Search for the cell housing the specified text and yield its (X, Y) center coordinate. 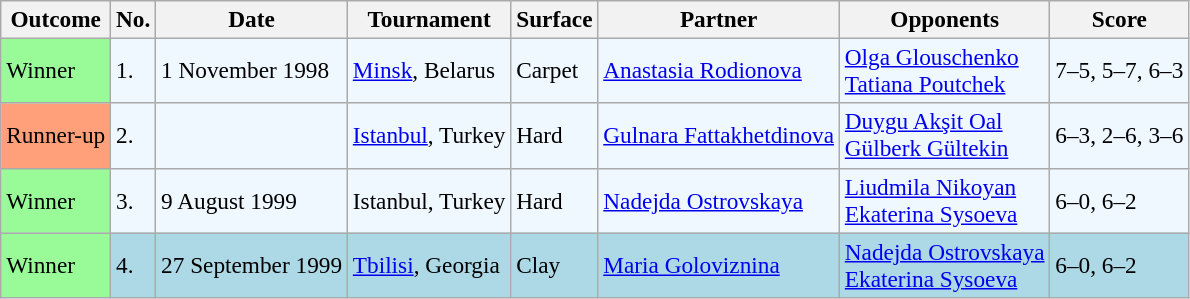
Surface (554, 19)
Outcome (56, 19)
Minsk, Belarus (428, 70)
No. (134, 19)
Carpet (554, 70)
Olga Glouschenko Tatiana Poutchek (944, 70)
6–3, 2–6, 3–6 (1120, 136)
3. (134, 200)
2. (134, 136)
Liudmila Nikoyan Ekaterina Sysoeva (944, 200)
Runner-up (56, 136)
7–5, 5–7, 6–3 (1120, 70)
Date (252, 19)
Clay (554, 264)
27 September 1999 (252, 264)
1 November 1998 (252, 70)
Duygu Akşit Oal Gülberk Gültekin (944, 136)
1. (134, 70)
Opponents (944, 19)
Anastasia Rodionova (719, 70)
Partner (719, 19)
Gulnara Fattakhetdinova (719, 136)
Nadejda Ostrovskaya Ekaterina Sysoeva (944, 264)
Maria Goloviznina (719, 264)
Tbilisi, Georgia (428, 264)
Nadejda Ostrovskaya (719, 200)
Score (1120, 19)
9 August 1999 (252, 200)
Tournament (428, 19)
4. (134, 264)
